Capture the cell that displays the provided text and extract its [x, y] central coordinate. 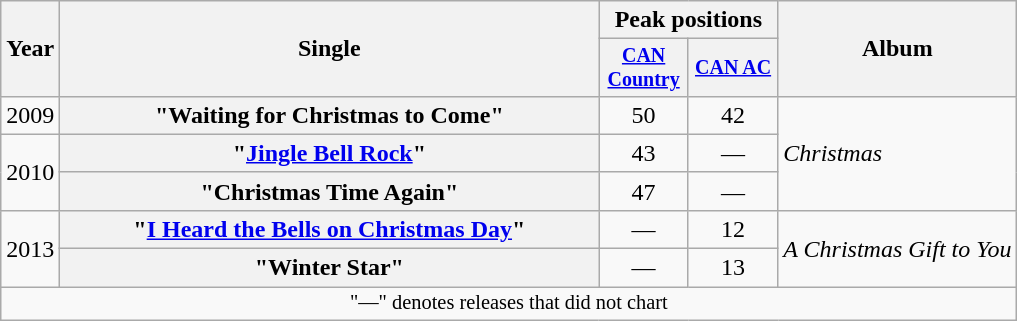
2013 [30, 248]
2009 [30, 115]
CAN Country [644, 68]
A Christmas Gift to You [898, 248]
Year [30, 49]
Peak positions [688, 20]
42 [732, 115]
47 [644, 191]
"Winter Star" [330, 268]
"—" denotes releases that did not chart [509, 304]
"I Heard the Bells on Christmas Day" [330, 229]
12 [732, 229]
43 [644, 153]
Christmas [898, 153]
"Jingle Bell Rock" [330, 153]
CAN AC [732, 68]
"Christmas Time Again" [330, 191]
2010 [30, 172]
13 [732, 268]
Album [898, 49]
"Waiting for Christmas to Come" [330, 115]
50 [644, 115]
Single [330, 49]
